For the text-containing cell, return its midpoint in (X, Y) coordinate format. 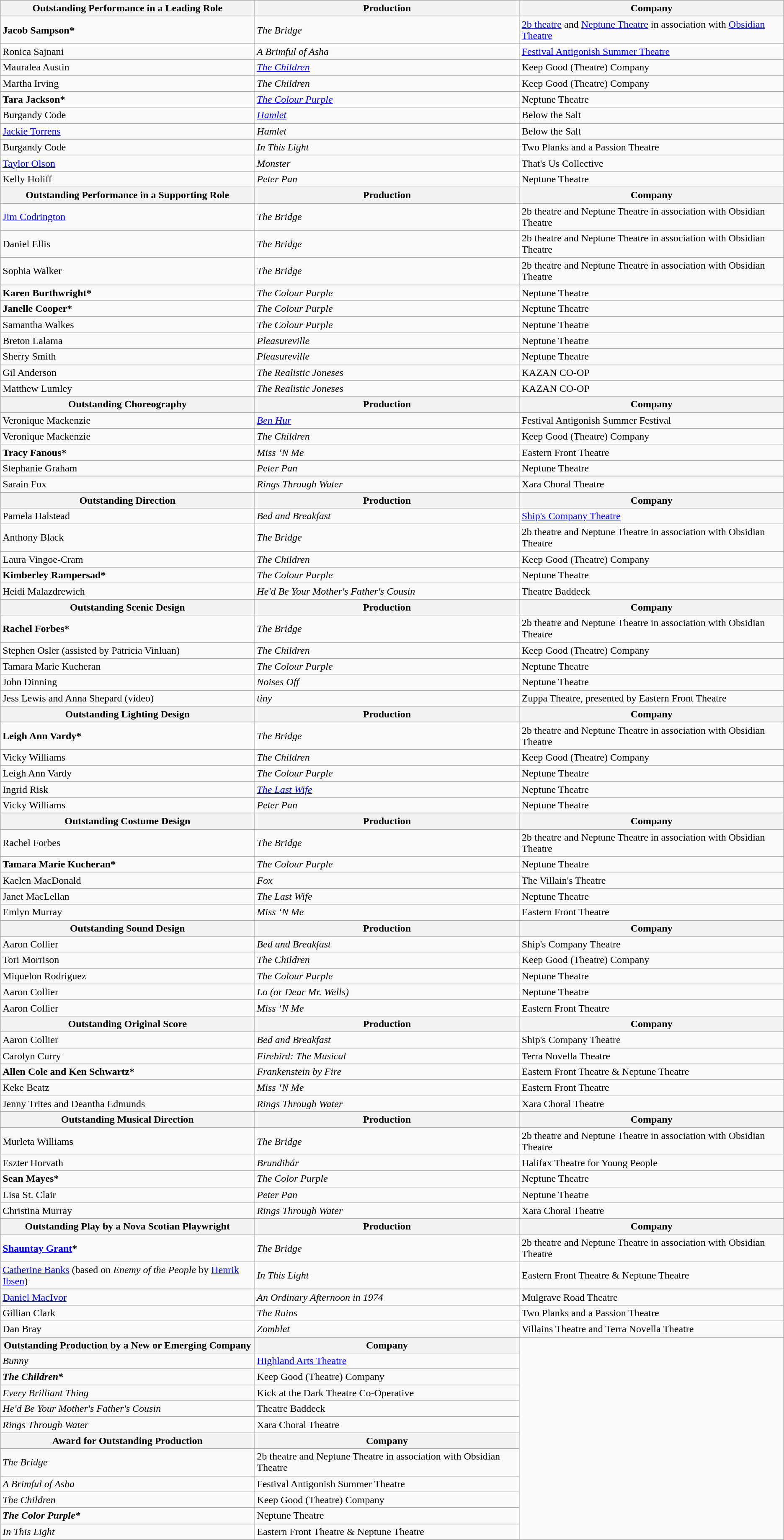
Tracy Fanous* (127, 452)
The Color Purple (387, 1179)
Sherry Smith (127, 357)
Ben Hur (387, 420)
Breton Lalama (127, 341)
Janet MacLellan (127, 896)
Kimberley Rampersad* (127, 575)
Outstanding Choreography (127, 404)
Karen Burthwright* (127, 293)
Allen Cole and Ken Schwartz* (127, 1072)
Rachel Forbes* (127, 629)
Ingrid Risk (127, 789)
Eszter Horvath (127, 1163)
Miquelon Rodriguez (127, 976)
Christina Murray (127, 1211)
Outstanding Sound Design (127, 928)
Outstanding Direction (127, 500)
Tori Morrison (127, 960)
Daniel Ellis (127, 244)
Outstanding Performance in a Leading Role (127, 8)
Carolyn Curry (127, 1056)
Zomblet (387, 1329)
Sarain Fox (127, 484)
Keke Beatz (127, 1088)
Mauralea Austin (127, 67)
Kaelen MacDonald (127, 880)
Kelly Holiff (127, 179)
Award for Outstanding Production (127, 1441)
Matthew Lumley (127, 388)
Outstanding Costume Design (127, 821)
tiny (387, 698)
Leigh Ann Vardy (127, 773)
Tamara Marie Kucheran* (127, 864)
Festival Antigonish Summer Festival (652, 420)
Frankenstein by Fire (387, 1072)
Heidi Malazdrewich (127, 591)
Stephanie Graham (127, 468)
Anthony Black (127, 538)
Outstanding Scenic Design (127, 607)
Rachel Forbes (127, 843)
Catherine Banks (based on Enemy of the People by Henrik Ibsen) (127, 1276)
Bunny (127, 1361)
Brundibár (387, 1163)
Janelle Cooper* (127, 309)
Sophia Walker (127, 272)
Zuppa Theatre, presented by Eastern Front Theatre (652, 698)
Pamela Halstead (127, 516)
Villains Theatre and Terra Novella Theatre (652, 1329)
Sean Mayes* (127, 1179)
Murleta Williams (127, 1141)
Stephen Osler (assisted by Patricia Vinluan) (127, 650)
John Dinning (127, 682)
Taylor Olson (127, 163)
Samantha Walkes (127, 325)
The Ruins (387, 1313)
Mulgrave Road Theatre (652, 1297)
Firebird: The Musical (387, 1056)
Terra Novella Theatre (652, 1056)
Daniel MacIvor (127, 1297)
Outstanding Original Score (127, 1024)
Leigh Ann Vardy* (127, 736)
Outstanding Musical Direction (127, 1120)
That's Us Collective (652, 163)
Jim Codrington (127, 216)
Halifax Theatre for Young People (652, 1163)
Every Brilliant Thing (127, 1393)
Martha Irving (127, 83)
Lo (or Dear Mr. Wells) (387, 992)
Jess Lewis and Anna Shepard (video) (127, 698)
The Children* (127, 1377)
Jackie Torrens (127, 131)
Tara Jackson* (127, 99)
Ronica Sajnani (127, 52)
Laura Vingoe-Cram (127, 559)
Outstanding Production by a New or Emerging Company (127, 1345)
The Villain's Theatre (652, 880)
Dan Bray (127, 1329)
Kick at the Dark Theatre Co-Operative (387, 1393)
Lisa St. Clair (127, 1195)
Shauntay Grant* (127, 1248)
Outstanding Lighting Design (127, 714)
Jacob Sampson* (127, 30)
Highland Arts Theatre (387, 1361)
Outstanding Performance in a Supporting Role (127, 195)
Outstanding Play by a Nova Scotian Playwright (127, 1227)
Tamara Marie Kucheran (127, 666)
Emlyn Murray (127, 912)
Jenny Trites and Deantha Edmunds (127, 1104)
Noises Off (387, 682)
An Ordinary Afternoon in 1974 (387, 1297)
Fox (387, 880)
The Color Purple* (127, 1516)
Gillian Clark (127, 1313)
Monster (387, 163)
Gil Anderson (127, 373)
